Identify which cell holds the provided text, then report its (x, y) central coordinate. 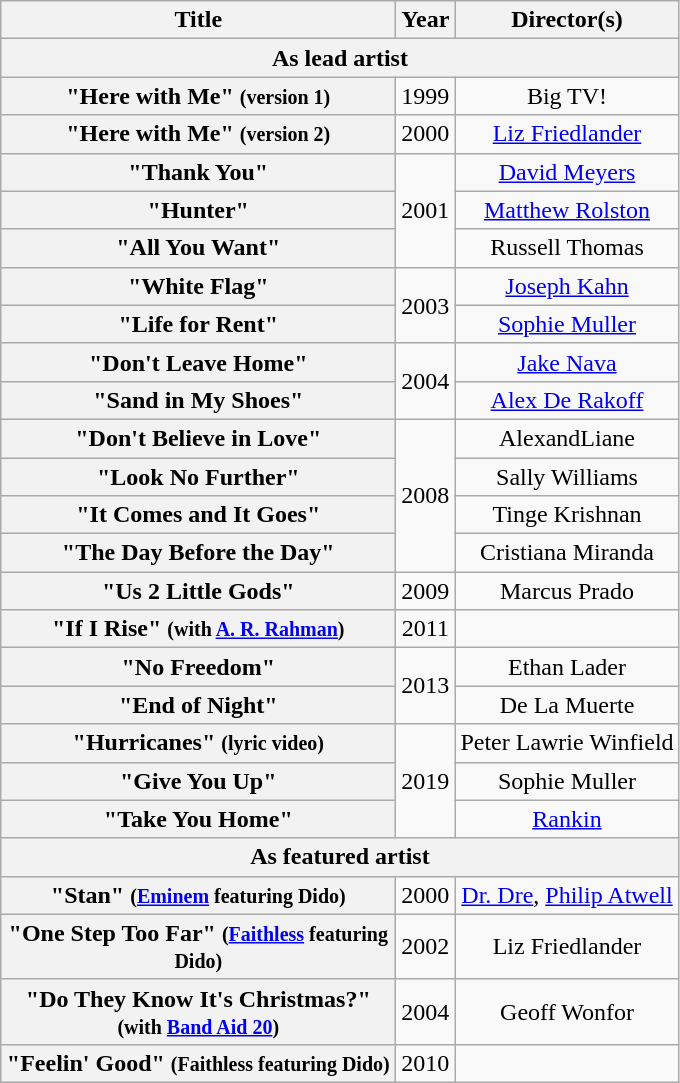
Geoff Wonfor (567, 1012)
"Look No Further" (198, 477)
Russell Thomas (567, 248)
"One Step Too Far" (Faithless featuring Dido) (198, 946)
"It Comes and It Goes" (198, 515)
2002 (426, 946)
As featured artist (340, 857)
Marcus Prado (567, 591)
Year (426, 20)
Ethan Lader (567, 667)
Peter Lawrie Winfield (567, 743)
"Life for Rent" (198, 324)
Rankin (567, 819)
"Don't Believe in Love" (198, 438)
2001 (426, 210)
"If I Rise" (with A. R. Rahman) (198, 629)
Title (198, 20)
"Hunter" (198, 210)
Tinge Krishnan (567, 515)
Joseph Kahn (567, 286)
Director(s) (567, 20)
Jake Nava (567, 362)
Big TV! (567, 96)
Alex De Rakoff (567, 400)
2009 (426, 591)
"Do They Know It's Christmas?" (with Band Aid 20) (198, 1012)
"Us 2 Little Gods" (198, 591)
De La Muerte (567, 705)
"Give You Up" (198, 781)
"The Day Before the Day" (198, 553)
AlexandLiane (567, 438)
David Meyers (567, 172)
"No Freedom" (198, 667)
"Don't Leave Home" (198, 362)
Sally Williams (567, 477)
"Sand in My Shoes" (198, 400)
2008 (426, 495)
2019 (426, 781)
"Thank You" (198, 172)
"Stan" (Eminem featuring Dido) (198, 895)
"Hurricanes" (lyric video) (198, 743)
"Feelin' Good" (Faithless featuring Dido) (198, 1063)
"White Flag" (198, 286)
"Here with Me" (version 2) (198, 134)
As lead artist (340, 58)
Dr. Dre, Philip Atwell (567, 895)
"All You Want" (198, 248)
1999 (426, 96)
"End of Night" (198, 705)
2003 (426, 305)
"Take You Home" (198, 819)
2010 (426, 1063)
"Here with Me" (version 1) (198, 96)
Cristiana Miranda (567, 553)
2013 (426, 686)
2011 (426, 629)
Matthew Rolston (567, 210)
